Identify which cell holds the provided text, then report its (x, y) central coordinate. 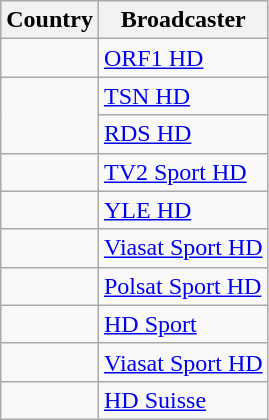
HD Suisse (183, 400)
TSN HD (183, 96)
HD Sport (183, 324)
RDS HD (183, 134)
Polsat Sport HD (183, 286)
ORF1 HD (183, 58)
Broadcaster (183, 20)
Country (50, 20)
YLE HD (183, 210)
TV2 Sport HD (183, 172)
